Detect which cell encompasses the target text, then output its (X, Y) center coordinate. 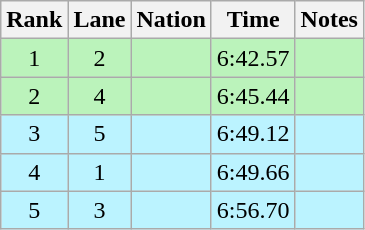
6:42.57 (253, 58)
6:56.70 (253, 210)
Lane (100, 20)
Notes (329, 20)
Time (253, 20)
6:49.66 (253, 172)
Nation (171, 20)
6:45.44 (253, 96)
6:49.12 (253, 134)
Rank (34, 20)
